Return (X, Y) of the center of cell containing provided text 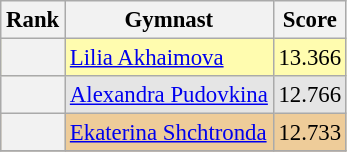
13.366 (310, 58)
Ekaterina Shchtronda (170, 133)
Alexandra Pudovkina (170, 95)
Gymnast (170, 20)
12.766 (310, 95)
Rank (33, 20)
12.733 (310, 133)
Lilia Akhaimova (170, 58)
Score (310, 20)
